Locate the cell with the specified text and output its [X, Y] center coordinate. 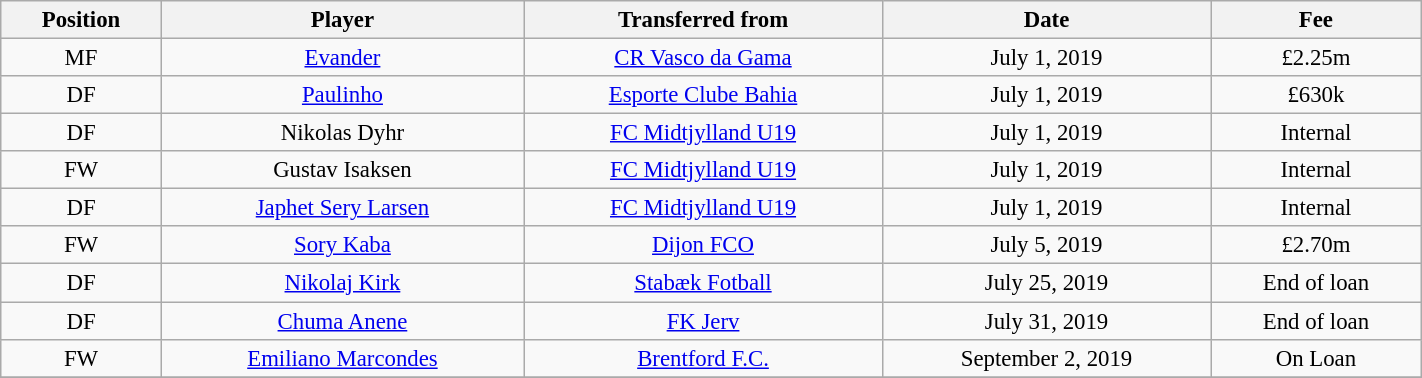
Chuma Anene [342, 321]
Esporte Clube Bahia [704, 95]
£2.70m [1316, 245]
On Loan [1316, 358]
CR Vasco da Gama [704, 58]
FK Jerv [704, 321]
Emiliano Marcondes [342, 358]
Position [82, 20]
Transferred from [704, 20]
September 2, 2019 [1046, 358]
Brentford F.C. [704, 358]
July 25, 2019 [1046, 283]
Paulinho [342, 95]
Nikolas Dyhr [342, 133]
£630k [1316, 95]
July 31, 2019 [1046, 321]
Player [342, 20]
£2.25m [1316, 58]
Gustav Isaksen [342, 170]
Japhet Sery Larsen [342, 208]
Sory Kaba [342, 245]
July 5, 2019 [1046, 245]
Fee [1316, 20]
Stabæk Fotball [704, 283]
Dijon FCO [704, 245]
Date [1046, 20]
MF [82, 58]
Evander [342, 58]
Nikolaj Kirk [342, 283]
